From the cell containing the given text, extract its center point as (X, Y) coordinate. 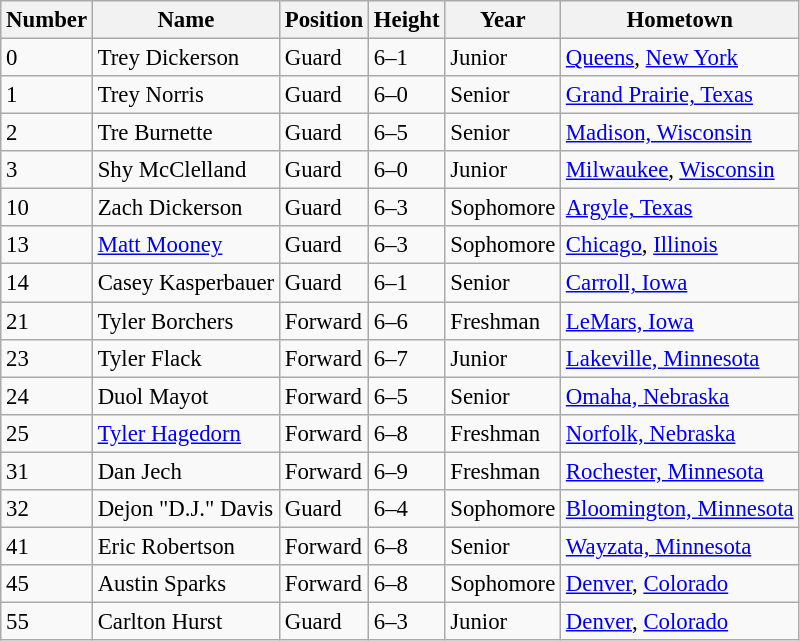
Carroll, Iowa (680, 283)
Matt Mooney (186, 245)
Tyler Hagedorn (186, 433)
Austin Sparks (186, 584)
Trey Dickerson (186, 58)
Argyle, Texas (680, 208)
Hometown (680, 20)
Duol Mayot (186, 396)
Casey Kasperbauer (186, 283)
Eric Robertson (186, 546)
Tyler Flack (186, 358)
6–9 (407, 471)
32 (47, 509)
6–4 (407, 509)
Chicago, Illinois (680, 245)
6–7 (407, 358)
Tre Burnette (186, 133)
Number (47, 20)
1 (47, 95)
10 (47, 208)
Bloomington, Minnesota (680, 509)
Omaha, Nebraska (680, 396)
23 (47, 358)
Milwaukee, Wisconsin (680, 170)
6–6 (407, 321)
Norfolk, Nebraska (680, 433)
25 (47, 433)
Grand Prairie, Texas (680, 95)
LeMars, Iowa (680, 321)
Wayzata, Minnesota (680, 546)
3 (47, 170)
2 (47, 133)
Position (324, 20)
24 (47, 396)
Dan Jech (186, 471)
21 (47, 321)
45 (47, 584)
Name (186, 20)
31 (47, 471)
Carlton Hurst (186, 621)
0 (47, 58)
Lakeville, Minnesota (680, 358)
13 (47, 245)
Dejon "D.J." Davis (186, 509)
14 (47, 283)
41 (47, 546)
Madison, Wisconsin (680, 133)
55 (47, 621)
Rochester, Minnesota (680, 471)
Shy McClelland (186, 170)
Year (503, 20)
Height (407, 20)
Zach Dickerson (186, 208)
Trey Norris (186, 95)
Tyler Borchers (186, 321)
Queens, New York (680, 58)
